Extract the (x, y) coordinate from the center of the cell holding the provided text.  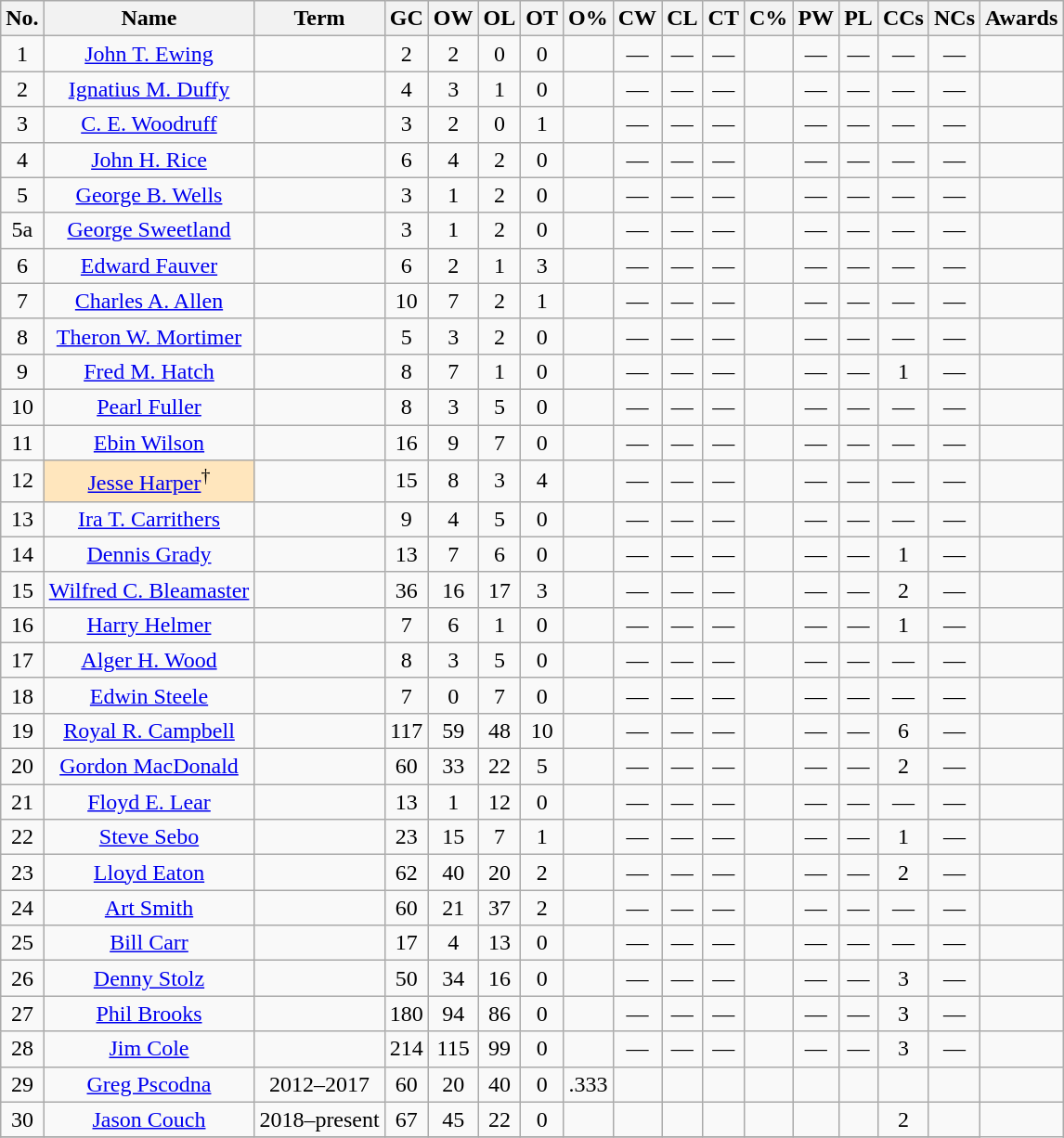
34 (453, 978)
CL (682, 19)
Dennis Grady (149, 554)
18 (22, 695)
No. (22, 19)
Gordon MacDonald (149, 767)
GC (407, 19)
Phil Brooks (149, 1014)
Ebin Wilson (149, 443)
2012–2017 (319, 1084)
37 (500, 908)
Greg Pscodna (149, 1084)
180 (407, 1014)
Term (319, 19)
Fred M. Hatch (149, 371)
Edwin Steele (149, 695)
Bill Carr (149, 943)
5a (22, 230)
NCs (954, 19)
OW (453, 19)
50 (407, 978)
Charles A. Allen (149, 301)
19 (22, 731)
62 (407, 873)
27 (22, 1014)
Royal R. Campbell (149, 731)
Edward Fauver (149, 265)
OT (542, 19)
29 (22, 1084)
36 (407, 589)
PL (859, 19)
Ira T. Carrithers (149, 519)
45 (453, 1119)
94 (453, 1014)
Steve Sebo (149, 837)
.333 (589, 1084)
Awards (1021, 19)
14 (22, 554)
C. E. Woodruff (149, 124)
Jesse Harper† (149, 481)
99 (500, 1049)
Jason Couch (149, 1119)
CCs (902, 19)
28 (22, 1049)
Wilfred C. Bleamaster (149, 589)
Alger H. Wood (149, 660)
Ignatius M. Duffy (149, 89)
Floyd E. Lear (149, 802)
Lloyd Eaton (149, 873)
59 (453, 731)
OL (500, 19)
Pearl Fuller (149, 407)
Harry Helmer (149, 625)
O% (589, 19)
CT (723, 19)
Denny Stolz (149, 978)
C% (768, 19)
George Sweetland (149, 230)
George B. Wells (149, 195)
26 (22, 978)
11 (22, 443)
115 (453, 1049)
PW (816, 19)
48 (500, 731)
John H. Rice (149, 160)
Jim Cole (149, 1049)
Name (149, 19)
Theron W. Mortimer (149, 336)
Art Smith (149, 908)
214 (407, 1049)
John T. Ewing (149, 54)
25 (22, 943)
86 (500, 1014)
67 (407, 1119)
2018–present (319, 1119)
117 (407, 731)
CW (637, 19)
33 (453, 767)
30 (22, 1119)
24 (22, 908)
